Identify which cell holds the provided text, then report its (X, Y) central coordinate. 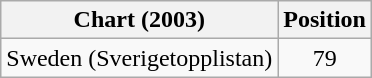
Sweden (Sverigetopplistan) (140, 58)
Chart (2003) (140, 20)
Position (325, 20)
79 (325, 58)
